Output the [X, Y] coordinate of the center of the cell containing the given text.  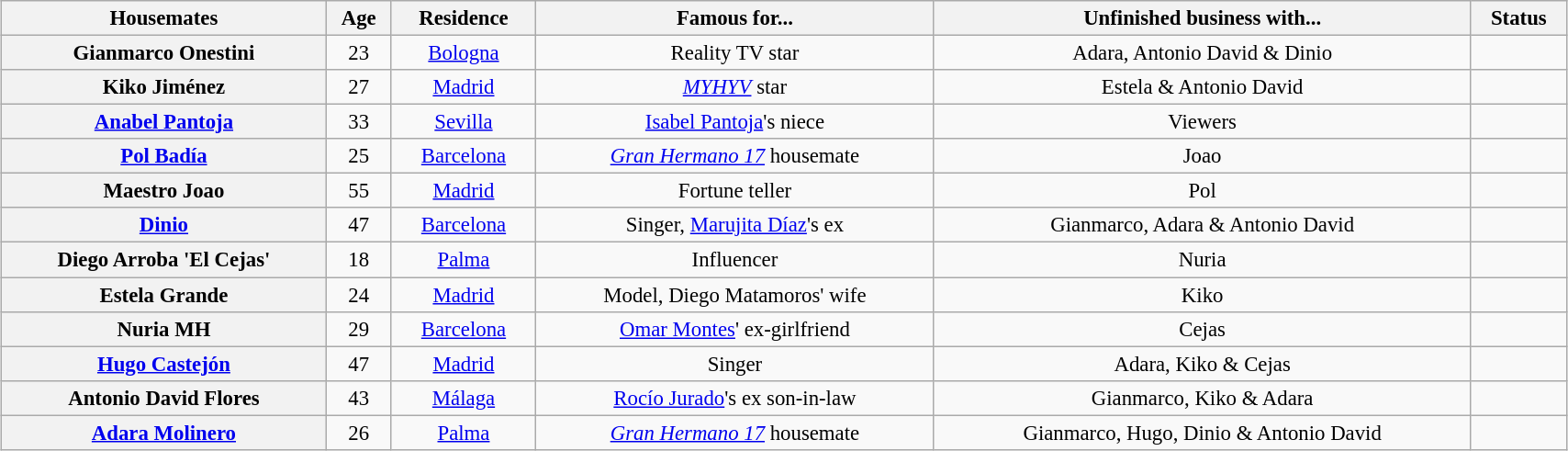
Residence [464, 18]
Fortune teller [734, 191]
Sevilla [464, 122]
25 [358, 156]
Adara, Kiko & Cejas [1203, 364]
Gianmarco, Kiko & Adara [1203, 398]
Bologna [464, 52]
Nuria [1203, 260]
Adara, Antonio David & Dinio [1203, 52]
Influencer [734, 260]
Reality TV star [734, 52]
Diego Arroba 'El Cejas' [164, 260]
Singer, Marujita Díaz's ex [734, 225]
24 [358, 295]
Gianmarco, Adara & Antonio David [1203, 225]
Málaga [464, 398]
Omar Montes' ex-girlfriend [734, 329]
Estela & Antonio David [1203, 87]
29 [358, 329]
Cejas [1203, 329]
18 [358, 260]
27 [358, 87]
23 [358, 52]
Joao [1203, 156]
Kiko [1203, 295]
Estela Grande [164, 295]
Age [358, 18]
Housemates [164, 18]
Gianmarco Onestini [164, 52]
43 [358, 398]
Status [1518, 18]
Pol [1203, 191]
Unfinished business with... [1203, 18]
Anabel Pantoja [164, 122]
Antonio David Flores [164, 398]
Famous for... [734, 18]
33 [358, 122]
Model, Diego Matamoros' wife [734, 295]
Pol Badía [164, 156]
Kiko Jiménez [164, 87]
Nuria MH [164, 329]
26 [358, 433]
Dinio [164, 225]
Hugo Castejón [164, 364]
Isabel Pantoja's niece [734, 122]
Rocío Jurado's ex son-in-law [734, 398]
Viewers [1203, 122]
Gianmarco, Hugo, Dinio & Antonio David [1203, 433]
Maestro Joao [164, 191]
Adara Molinero [164, 433]
MYHYV star [734, 87]
55 [358, 191]
Singer [734, 364]
